Pinpoint the cell where the given text exists, returning its (X, Y) midpoint coordinate. 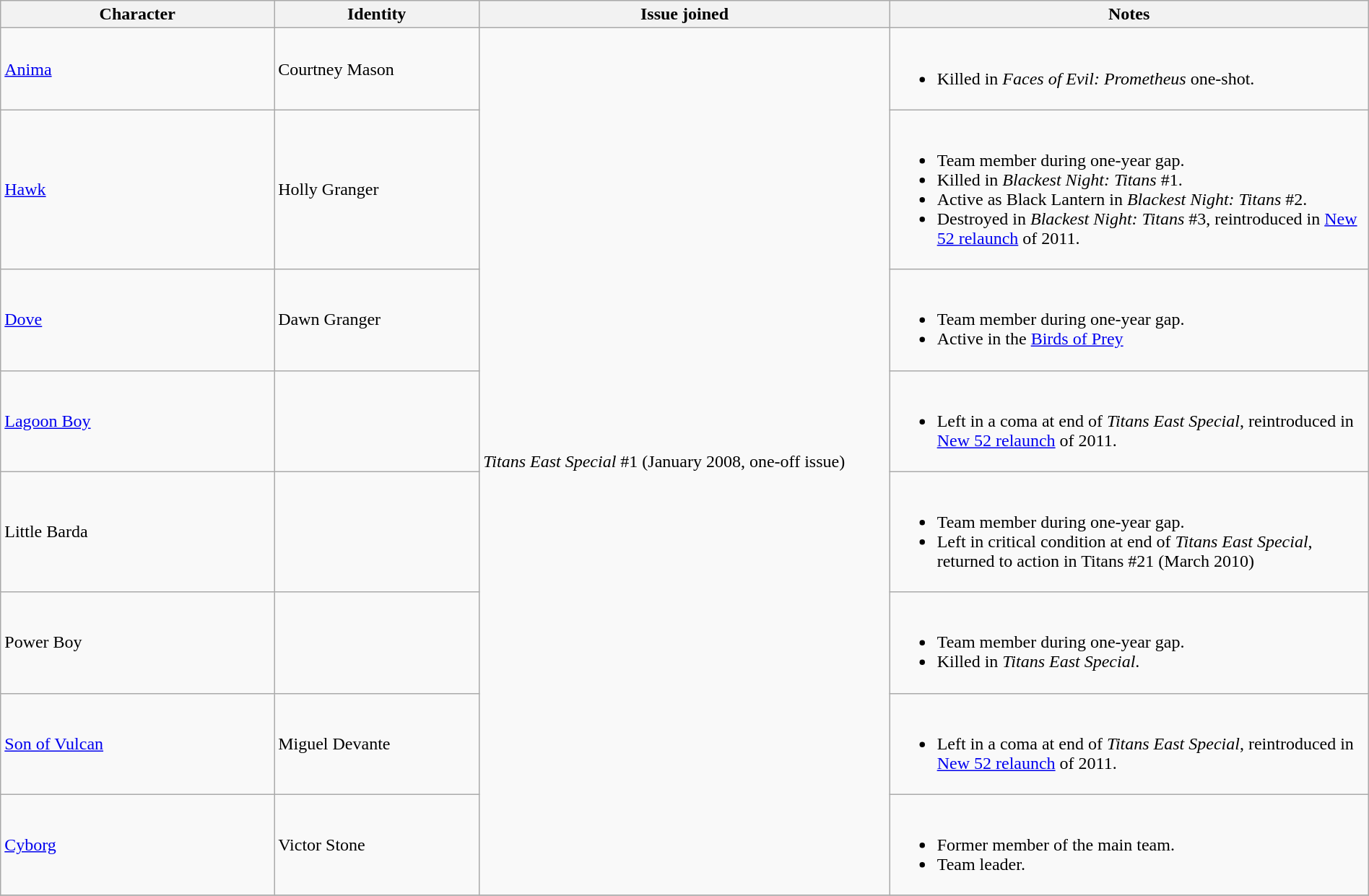
Character (137, 14)
Issue joined (684, 14)
Miguel Devante (377, 744)
Team member during one-year gap.Active in the Birds of Prey (1129, 320)
Little Barda (137, 531)
Cyborg (137, 845)
Notes (1129, 14)
Anima (137, 69)
Hawk (137, 189)
Killed in Faces of Evil: Prometheus one-shot. (1129, 69)
Titans East Special #1 (January 2008, one-off issue) (684, 462)
Dawn Granger (377, 320)
Dove (137, 320)
Identity (377, 14)
Victor Stone (377, 845)
Team member during one-year gap.Killed in Titans East Special. (1129, 643)
Courtney Mason (377, 69)
Team member during one-year gap.Left in critical condition at end of Titans East Special, returned to action in Titans #21 (March 2010) (1129, 531)
Former member of the main team.Team leader. (1129, 845)
Son of Vulcan (137, 744)
Power Boy (137, 643)
Lagoon Boy (137, 421)
Holly Granger (377, 189)
